Locate the cell with the specified text and output its [X, Y] center coordinate. 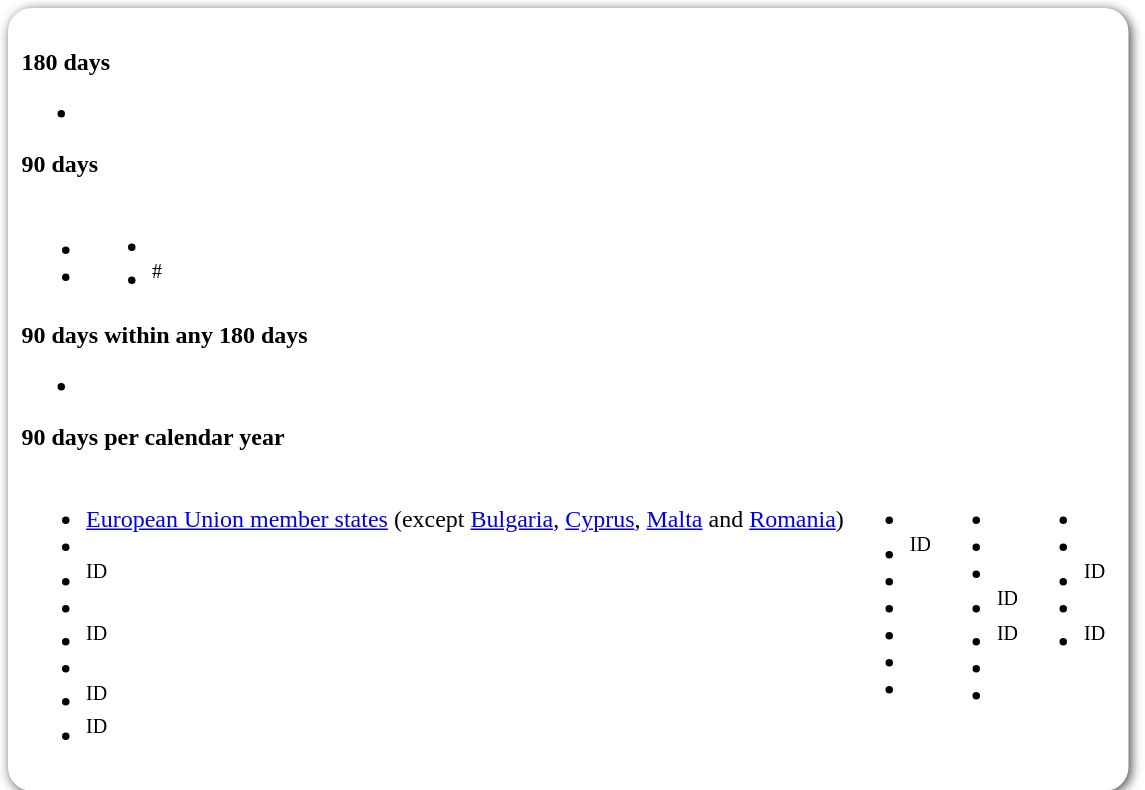
# [126, 249]
ID [890, 614]
European Union member states (except Bulgaria, Cyprus, Malta and Romania)IDIDIDID [434, 614]
